Output the [X, Y] coordinate of the center of the cell containing the given text.  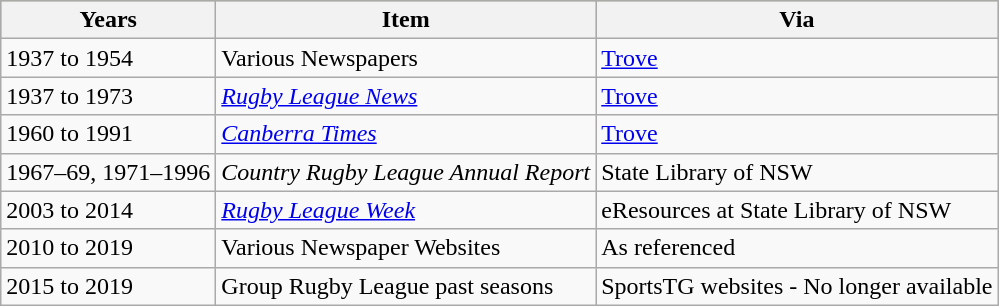
2003 to 2014 [108, 210]
As referenced [797, 248]
1967–69, 1971–1996 [108, 172]
Country Rugby League Annual Report [406, 172]
2015 to 2019 [108, 286]
Rugby League News [406, 96]
1960 to 1991 [108, 134]
1937 to 1954 [108, 58]
1937 to 1973 [108, 96]
Item [406, 20]
Various Newspaper Websites [406, 248]
Various Newspapers [406, 58]
Via [797, 20]
Rugby League Week [406, 210]
State Library of NSW [797, 172]
eResources at State Library of NSW [797, 210]
Group Rugby League past seasons [406, 286]
SportsTG websites - No longer available [797, 286]
2010 to 2019 [108, 248]
Years [108, 20]
Canberra Times [406, 134]
